For the text-containing cell, return its midpoint in (X, Y) coordinate format. 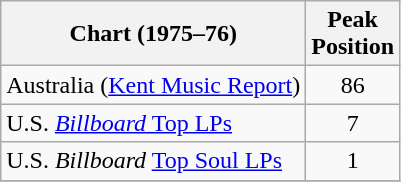
7 (353, 123)
U.S. Billboard Top Soul LPs (154, 161)
1 (353, 161)
PeakPosition (353, 34)
Chart (1975–76) (154, 34)
86 (353, 85)
Australia (Kent Music Report) (154, 85)
U.S. Billboard Top LPs (154, 123)
